Extract the (X, Y) coordinate from the center of the cell holding the provided text.  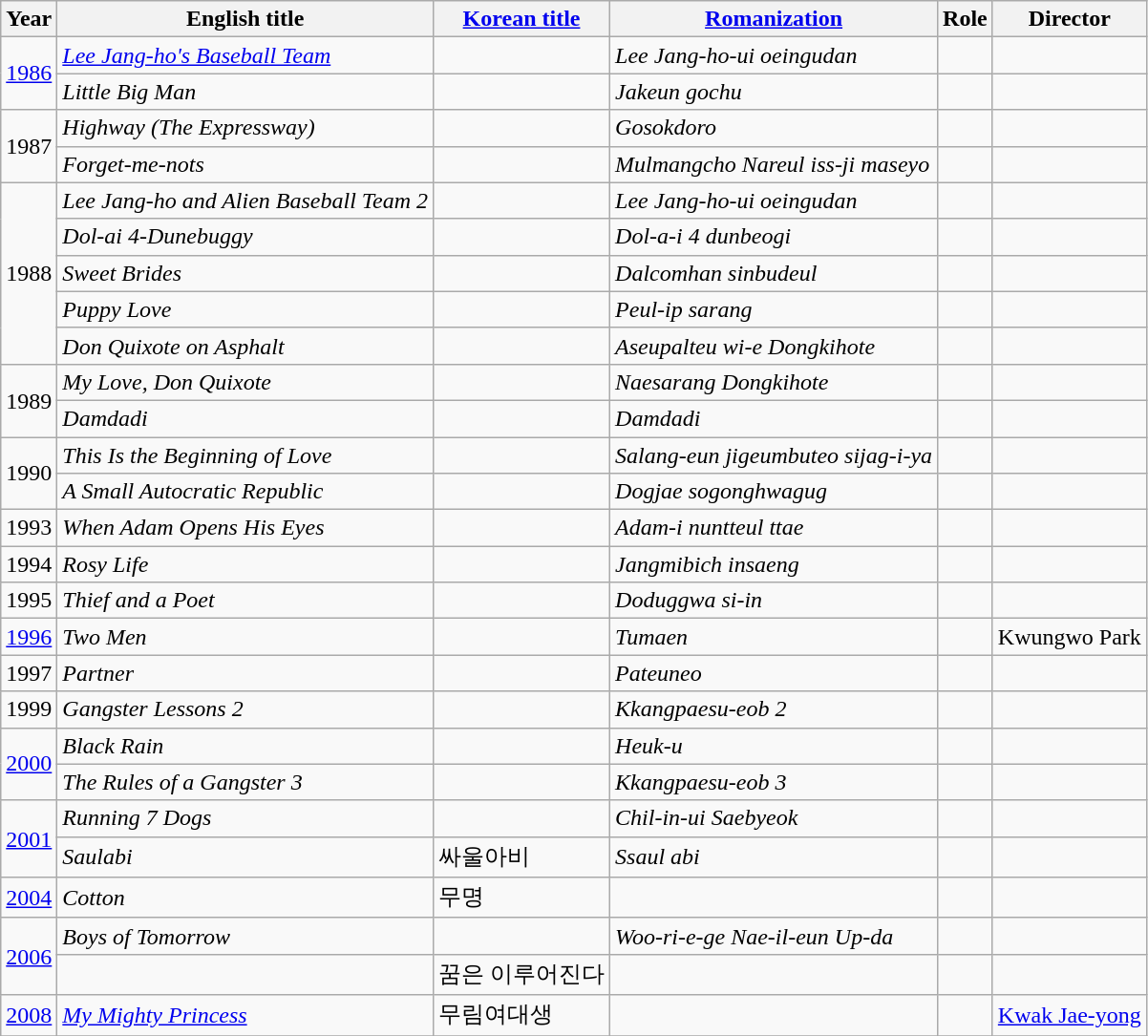
싸울아비 (521, 857)
A Small Autocratic Republic (245, 492)
Highway (The Expressway) (245, 128)
Romanization (774, 19)
Cotton (245, 898)
Two Men (245, 637)
Role (966, 19)
1999 (29, 709)
Running 7 Dogs (245, 818)
My Mighty Princess (245, 1016)
1996 (29, 637)
Forget-me-nots (245, 164)
꿈은 이루어진다 (521, 974)
1988 (29, 273)
Saulabi (245, 857)
Year (29, 19)
The Rules of a Gangster 3 (245, 782)
Woo-ri-e-ge Nae-il-eun Up-da (774, 936)
Director (1070, 19)
2006 (29, 957)
Lee Jang-ho and Alien Baseball Team 2 (245, 201)
무명 (521, 898)
2008 (29, 1016)
Jangmibich insaeng (774, 564)
Kwak Jae-yong (1070, 1016)
Sweet Brides (245, 273)
1989 (29, 400)
Dalcomhan sinbudeul (774, 273)
Salang-eun jigeumbuteo sijag-i-ya (774, 455)
Pateuneo (774, 673)
2004 (29, 898)
1990 (29, 474)
Little Big Man (245, 92)
Thief and a Poet (245, 601)
1987 (29, 146)
Rosy Life (245, 564)
무림여대생 (521, 1016)
When Adam Opens His Eyes (245, 528)
Adam-i nuntteul ttae (774, 528)
English title (245, 19)
1993 (29, 528)
Kkangpaesu-eob 3 (774, 782)
Lee Jang-ho's Baseball Team (245, 55)
1994 (29, 564)
Boys of Tomorrow (245, 936)
Puppy Love (245, 309)
1986 (29, 74)
Doduggwa si-in (774, 601)
This Is the Beginning of Love (245, 455)
Black Rain (245, 746)
Jakeun gochu (774, 92)
Heuk-u (774, 746)
Partner (245, 673)
Korean title (521, 19)
Aseupalteu wi-e Dongkihote (774, 346)
Dol-a-i 4 dunbeogi (774, 237)
2001 (29, 838)
1995 (29, 601)
Naesarang Dongkihote (774, 382)
Chil-in-ui Saebyeok (774, 818)
Mulmangcho Nareul iss-ji maseyo (774, 164)
Kwungwo Park (1070, 637)
Dogjae sogonghwagug (774, 492)
Dol-ai 4-Dunebuggy (245, 237)
Gangster Lessons 2 (245, 709)
Ssaul abi (774, 857)
Tumaen (774, 637)
Gosokdoro (774, 128)
Peul-ip sarang (774, 309)
My Love, Don Quixote (245, 382)
Kkangpaesu-eob 2 (774, 709)
Don Quixote on Asphalt (245, 346)
2000 (29, 764)
1997 (29, 673)
